Search for the cell housing the specified text and yield its [X, Y] center coordinate. 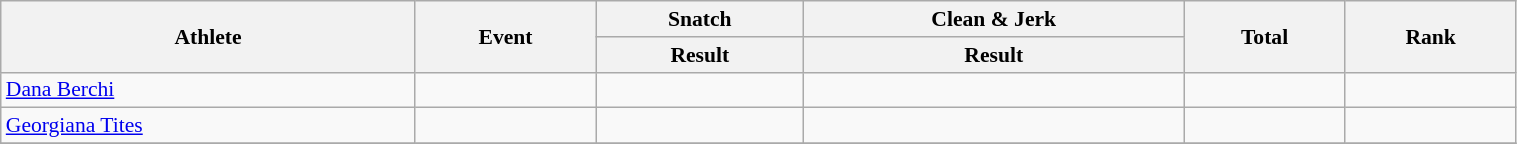
Event [506, 36]
Rank [1430, 36]
Dana Berchi [208, 90]
Athlete [208, 36]
Clean & Jerk [994, 19]
Snatch [700, 19]
Georgiana Tites [208, 126]
Total [1265, 36]
